Extract the [x, y] coordinate from the center of the cell holding the provided text.  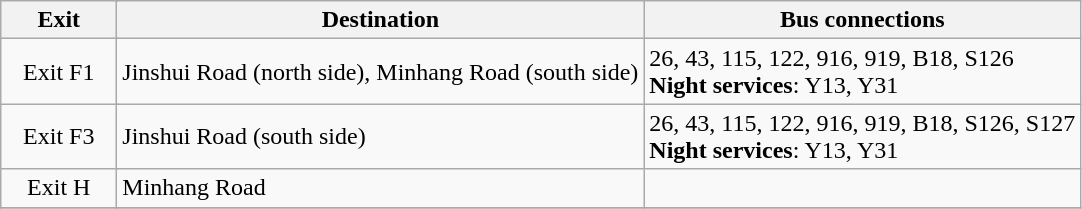
26, 43, 115, 122, 916, 919, B18, S126Night services: Y13, Y31 [862, 72]
Exit H [59, 188]
Exit F3 [59, 136]
Exit F1 [59, 72]
Minhang Road [380, 188]
Jinshui Road (north side), Minhang Road (south side) [380, 72]
Destination [380, 20]
Jinshui Road (south side) [380, 136]
Bus connections [862, 20]
Exit [59, 20]
26, 43, 115, 122, 916, 919, B18, S126, S127Night services: Y13, Y31 [862, 136]
